Determine the [x, y] coordinate at the center of the cell enclosing the given text.  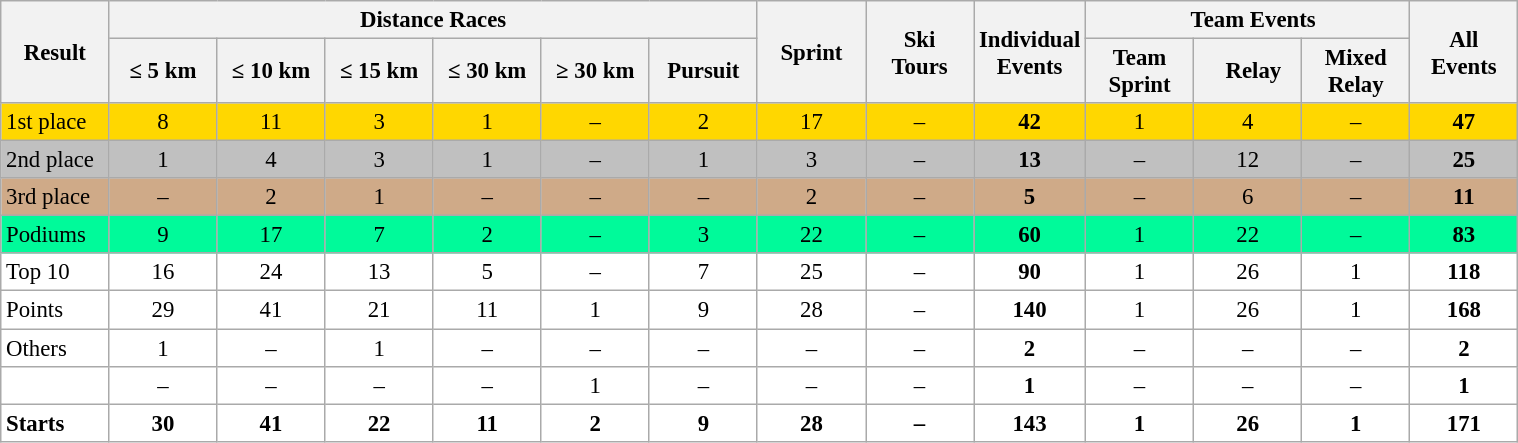
60 [1030, 235]
≤ 5 km [163, 72]
118 [1464, 273]
16 [163, 273]
Top 10 [55, 273]
42 [1030, 122]
IndividualEvents [1030, 52]
Team Sprint [1140, 72]
29 [163, 310]
Pursuit [703, 72]
SkiTours [920, 52]
Sprint [811, 52]
Mixed Relay [1356, 72]
Result [55, 52]
171 [1464, 423]
2nd place [55, 160]
30 [163, 423]
All Events [1464, 52]
47 [1464, 122]
Starts [55, 423]
12 [1248, 160]
Others [55, 348]
83 [1464, 235]
21 [379, 310]
Distance Races [434, 20]
168 [1464, 310]
8 [163, 122]
Points [55, 310]
Podiums [55, 235]
24 [271, 273]
Relay [1248, 72]
≤ 30 km [487, 72]
≤ 10 km [271, 72]
Team Events [1248, 20]
≥ 30 km [595, 72]
≤ 15 km [379, 72]
3rd place [55, 197]
1st place [55, 122]
6 [1248, 197]
140 [1030, 310]
143 [1030, 423]
90 [1030, 273]
